Identify which cell holds the provided text, then report its [x, y] central coordinate. 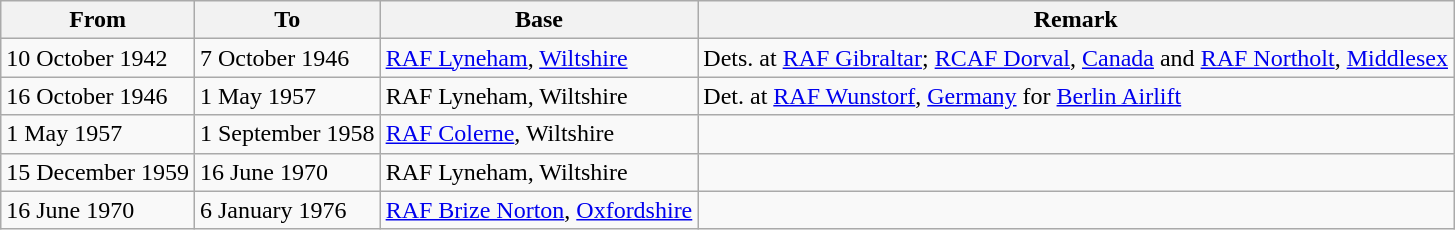
6 January 1976 [287, 210]
15 December 1959 [98, 172]
To [287, 20]
16 October 1946 [98, 96]
Dets. at RAF Gibraltar; RCAF Dorval, Canada and RAF Northolt, Middlesex [1076, 58]
1 September 1958 [287, 134]
From [98, 20]
10 October 1942 [98, 58]
Det. at RAF Wunstorf, Germany for Berlin Airlift [1076, 96]
Base [539, 20]
Remark [1076, 20]
RAF Brize Norton, Oxfordshire [539, 210]
RAF Colerne, Wiltshire [539, 134]
7 October 1946 [287, 58]
